Return (x, y) of the center of cell containing provided text 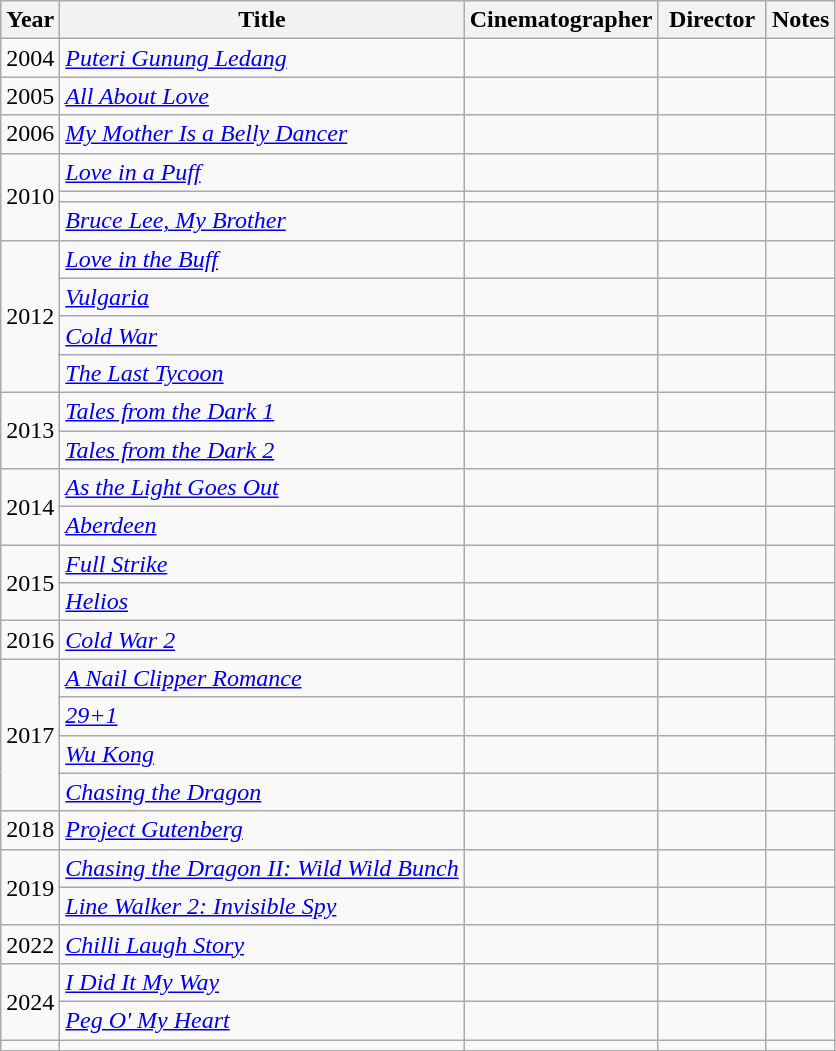
2019 (30, 887)
The Last Tycoon (262, 373)
2012 (30, 316)
A Nail Clipper Romance (262, 678)
2024 (30, 1001)
Love in the Buff (262, 259)
Year (30, 20)
2017 (30, 735)
Director (712, 20)
29+1 (262, 716)
Project Gutenberg (262, 830)
2016 (30, 640)
Peg O' My Heart (262, 1020)
Aberdeen (262, 526)
2022 (30, 944)
2015 (30, 583)
Tales from the Dark 1 (262, 411)
Full Strike (262, 564)
My Mother Is a Belly Dancer (262, 134)
Chilli Laugh Story (262, 944)
Cold War (262, 335)
Helios (262, 602)
2013 (30, 430)
Bruce Lee, My Brother (262, 221)
2018 (30, 830)
I Did It My Way (262, 982)
Love in a Puff (262, 172)
Line Walker 2: Invisible Spy (262, 906)
Tales from the Dark 2 (262, 449)
Wu Kong (262, 754)
Cold War 2 (262, 640)
2006 (30, 134)
Puteri Gunung Ledang (262, 58)
Title (262, 20)
2014 (30, 507)
2004 (30, 58)
2010 (30, 196)
2005 (30, 96)
Chasing the Dragon II: Wild Wild Bunch (262, 868)
Vulgaria (262, 297)
All About Love (262, 96)
Notes (800, 20)
As the Light Goes Out (262, 488)
Cinematographer (561, 20)
Chasing the Dragon (262, 792)
